Scan for the cell matching the given text and deliver its [x, y] coordinate at center. 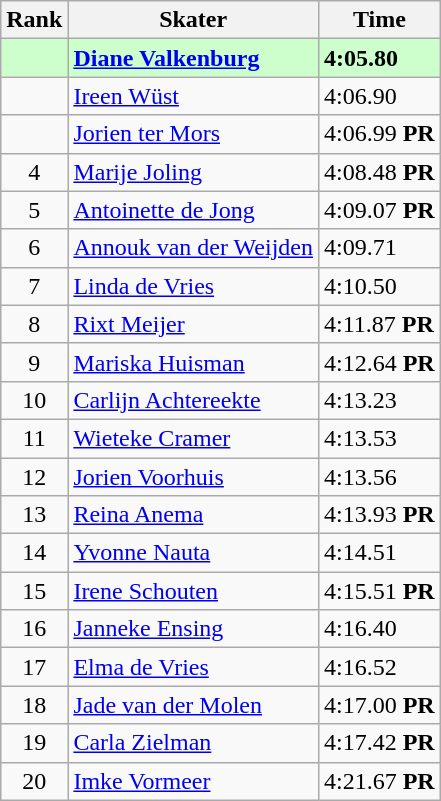
Janneke Ensing [194, 629]
4:05.80 [379, 58]
4:10.50 [379, 286]
6 [34, 248]
16 [34, 629]
4:08.48 PR [379, 172]
4:21.67 PR [379, 781]
Linda de Vries [194, 286]
4:13.93 PR [379, 515]
Jorien ter Mors [194, 134]
8 [34, 324]
4:09.07 PR [379, 210]
4:14.51 [379, 553]
15 [34, 591]
Irene Schouten [194, 591]
Marije Joling [194, 172]
Carlijn Achtereekte [194, 400]
19 [34, 743]
Rank [34, 20]
4:06.99 PR [379, 134]
17 [34, 667]
Elma de Vries [194, 667]
Carla Zielman [194, 743]
Jade van der Molen [194, 705]
4:17.42 PR [379, 743]
Rixt Meijer [194, 324]
18 [34, 705]
Imke Vormeer [194, 781]
11 [34, 438]
4:11.87 PR [379, 324]
Mariska Huisman [194, 362]
4:16.52 [379, 667]
7 [34, 286]
12 [34, 477]
4 [34, 172]
Time [379, 20]
Yvonne Nauta [194, 553]
4:12.64 PR [379, 362]
Antoinette de Jong [194, 210]
13 [34, 515]
5 [34, 210]
4:16.40 [379, 629]
Annouk van der Weijden [194, 248]
Ireen Wüst [194, 96]
10 [34, 400]
4:13.56 [379, 477]
Wieteke Cramer [194, 438]
4:09.71 [379, 248]
Jorien Voorhuis [194, 477]
4:06.90 [379, 96]
4:15.51 PR [379, 591]
4:13.23 [379, 400]
Skater [194, 20]
9 [34, 362]
Reina Anema [194, 515]
20 [34, 781]
14 [34, 553]
4:17.00 PR [379, 705]
4:13.53 [379, 438]
Diane Valkenburg [194, 58]
